For the text-containing cell, return its midpoint in [x, y] coordinate format. 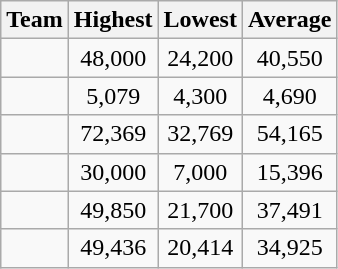
7,000 [200, 172]
Team [35, 20]
Lowest [200, 20]
21,700 [200, 210]
20,414 [200, 248]
40,550 [290, 58]
32,769 [200, 134]
Average [290, 20]
5,079 [113, 96]
49,436 [113, 248]
54,165 [290, 134]
4,300 [200, 96]
4,690 [290, 96]
Highest [113, 20]
37,491 [290, 210]
24,200 [200, 58]
34,925 [290, 248]
30,000 [113, 172]
15,396 [290, 172]
72,369 [113, 134]
49,850 [113, 210]
48,000 [113, 58]
